Extract the (X, Y) coordinate from the center of the cell holding the provided text.  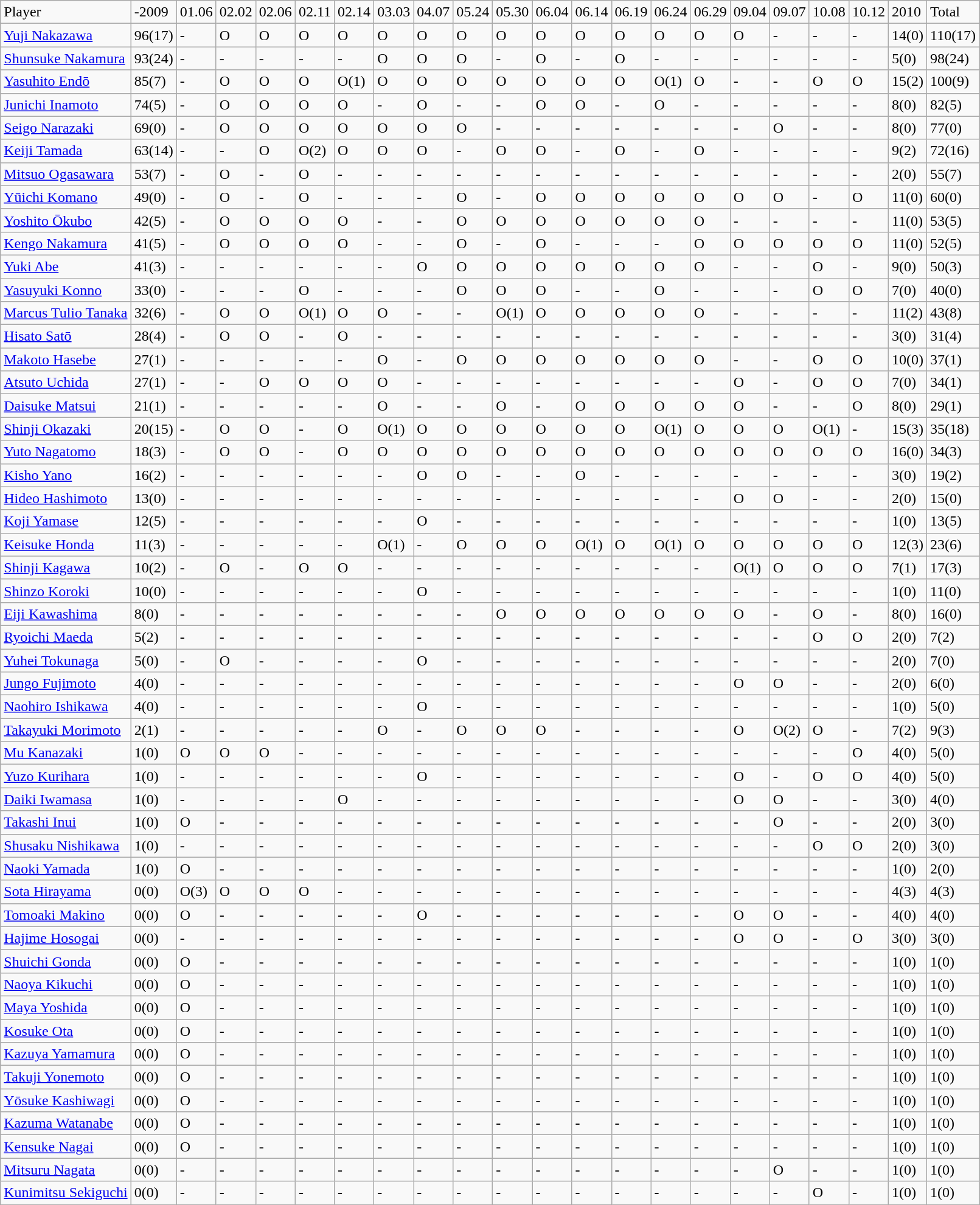
2010 (908, 12)
10.08 (829, 12)
96(17) (153, 35)
5(2) (153, 637)
02.06 (275, 12)
Marcus Tulio Tanaka (66, 313)
41(5) (153, 243)
Hajime Hosogai (66, 938)
Jungo Fujimoto (66, 684)
74(5) (153, 105)
13(0) (153, 498)
Naohiro Ishikawa (66, 707)
9(0) (908, 266)
Ryoichi Maeda (66, 637)
Yuzo Kurihara (66, 776)
O(3) (196, 892)
05.30 (512, 12)
Naoki Yamada (66, 869)
10(2) (153, 568)
6(0) (953, 684)
Yasuyuki Konno (66, 290)
53(5) (953, 220)
01.06 (196, 12)
06.04 (552, 12)
34(3) (953, 452)
Takuji Yonemoto (66, 1077)
Hisato Satō (66, 336)
53(7) (153, 174)
14(0) (908, 35)
Shuichi Gonda (66, 961)
55(7) (953, 174)
100(9) (953, 82)
Junichi Inamoto (66, 105)
93(24) (153, 58)
77(0) (953, 128)
11(3) (153, 544)
110(17) (953, 35)
15(0) (953, 498)
Shinji Kagawa (66, 568)
34(1) (953, 383)
29(1) (953, 406)
Sota Hirayama (66, 892)
9(2) (908, 151)
02.11 (315, 12)
Yoshito Ōkubo (66, 220)
Hideo Hashimoto (66, 498)
Mitsuo Ogasawara (66, 174)
Keisuke Honda (66, 544)
7(1) (908, 568)
72(16) (953, 151)
04.07 (433, 12)
12(3) (908, 544)
Atsuto Uchida (66, 383)
Koji Yamase (66, 521)
09.04 (749, 12)
15(2) (908, 82)
Tomoaki Makino (66, 915)
Player (66, 12)
33(0) (153, 290)
Eiji Kawashima (66, 614)
Mitsuru Nagata (66, 1170)
37(1) (953, 359)
69(0) (153, 128)
35(18) (953, 429)
05.24 (473, 12)
06.19 (631, 12)
60(0) (953, 197)
Kazuma Watanabe (66, 1123)
Yūichi Komano (66, 197)
Keiji Tamada (66, 151)
Naoya Kikuchi (66, 984)
Mu Kanazaki (66, 753)
31(4) (953, 336)
Total (953, 12)
98(24) (953, 58)
23(6) (953, 544)
49(0) (153, 197)
Kunimitsu Sekiguchi (66, 1193)
09.07 (790, 12)
20(15) (153, 429)
17(3) (953, 568)
19(2) (953, 475)
28(4) (153, 336)
11(2) (908, 313)
Kengo Nakamura (66, 243)
Yuki Abe (66, 266)
02.02 (236, 12)
12(5) (153, 521)
Shunsuke Nakamura (66, 58)
85(7) (153, 82)
Daiki Iwamasa (66, 799)
Yuhei Tokunaga (66, 660)
Kensuke Nagai (66, 1147)
Shinji Okazaki (66, 429)
Kosuke Ota (66, 1031)
Yasuhito Endō (66, 82)
50(3) (953, 266)
10.12 (869, 12)
18(3) (153, 452)
Seigo Narazaki (66, 128)
Shusaku Nishikawa (66, 846)
9(3) (953, 730)
15(3) (908, 429)
Yuto Nagatomo (66, 452)
43(8) (953, 313)
06.29 (711, 12)
41(3) (153, 266)
Takashi Inui (66, 822)
42(5) (153, 220)
32(6) (153, 313)
13(5) (953, 521)
Daisuke Matsui (66, 406)
Shinzo Koroki (66, 591)
Kazuya Yamamura (66, 1054)
40(0) (953, 290)
2(1) (153, 730)
82(5) (953, 105)
Kisho Yano (66, 475)
63(14) (153, 151)
21(1) (153, 406)
16(2) (153, 475)
02.14 (354, 12)
Yuji Nakazawa (66, 35)
03.03 (394, 12)
Yōsuke Kashiwagi (66, 1100)
06.14 (591, 12)
-2009 (153, 12)
06.24 (670, 12)
Maya Yoshida (66, 1007)
Takayuki Morimoto (66, 730)
Makoto Hasebe (66, 359)
52(5) (953, 243)
